Identify which cell holds the provided text, then report its (X, Y) central coordinate. 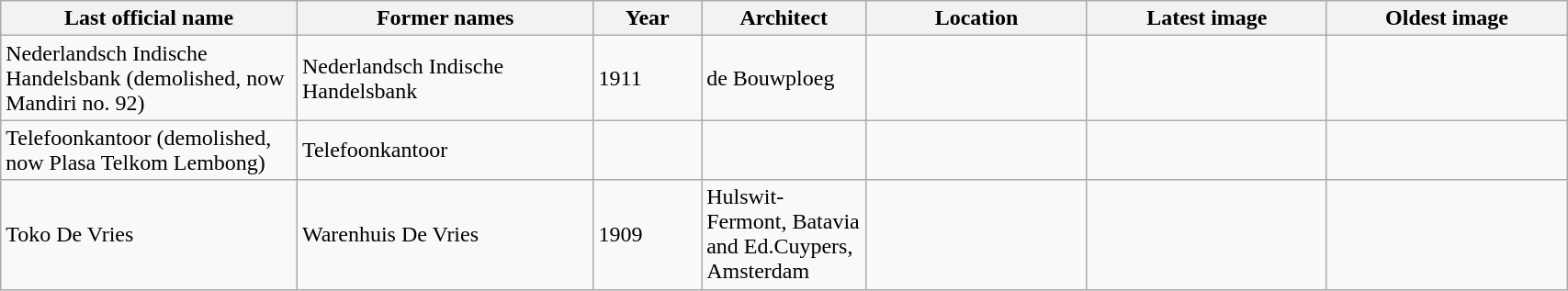
Telefoonkantoor (445, 151)
Latest image (1207, 18)
Former names (445, 18)
Telefoonkantoor (demolished, now Plasa Telkom Lembong) (149, 151)
Toko De Vries (149, 235)
Oldest image (1446, 18)
Warenhuis De Vries (445, 235)
Nederlandsch Indische Handelsbank (445, 78)
Architect (784, 18)
1909 (648, 235)
Nederlandsch Indische Handelsbank (demolished, now Mandiri no. 92) (149, 78)
Hulswit-Fermont, Batavia and Ed.Cuypers, Amsterdam (784, 235)
1911 (648, 78)
Location (977, 18)
de Bouwploeg (784, 78)
Year (648, 18)
Last official name (149, 18)
